Scan for the cell matching the given text and deliver its (X, Y) coordinate at center. 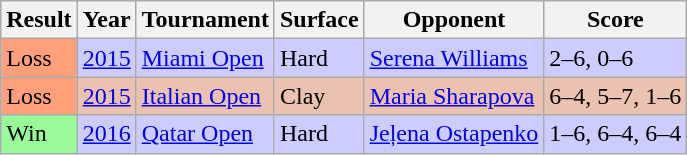
Opponent (454, 20)
Qatar Open (205, 134)
Clay (319, 96)
Score (616, 20)
Win (39, 134)
2–6, 0–6 (616, 58)
2016 (106, 134)
Surface (319, 20)
Maria Sharapova (454, 96)
Tournament (205, 20)
Year (106, 20)
Jeļena Ostapenko (454, 134)
Italian Open (205, 96)
Serena Williams (454, 58)
1–6, 6–4, 6–4 (616, 134)
Miami Open (205, 58)
6–4, 5–7, 1–6 (616, 96)
Result (39, 20)
